Extract the (X, Y) coordinate from the center of the cell holding the provided text.  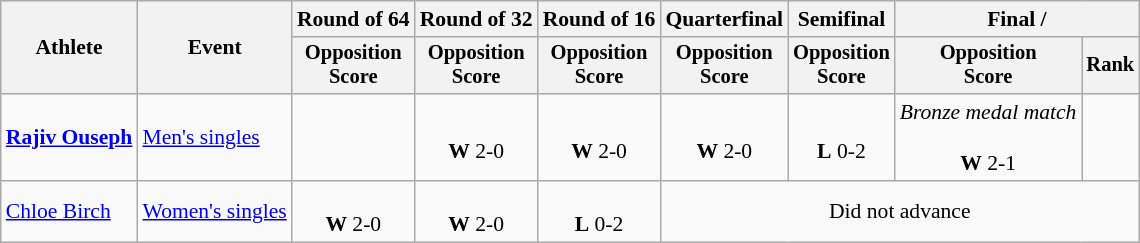
Did not advance (900, 212)
Rajiv Ouseph (70, 138)
Bronze medal matchW 2-1 (988, 138)
Event (214, 48)
Semifinal (842, 19)
Men's singles (214, 138)
Round of 64 (354, 19)
Final / (1017, 19)
Athlete (70, 48)
Women's singles (214, 212)
Round of 32 (476, 19)
Quarterfinal (724, 19)
Chloe Birch (70, 212)
Rank (1111, 66)
Round of 16 (600, 19)
